For the text-containing cell, return its midpoint in [X, Y] coordinate format. 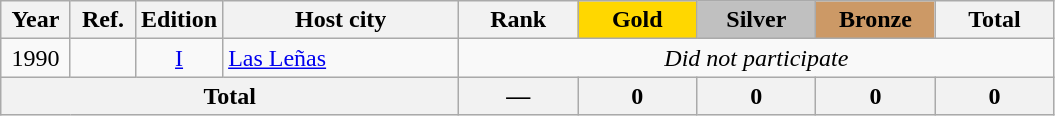
Gold [638, 20]
— [518, 96]
Did not participate [756, 58]
Silver [756, 20]
Ref. [102, 20]
Bronze [876, 20]
I [180, 58]
Edition [180, 20]
Host city [341, 20]
1990 [36, 58]
Rank [518, 20]
Year [36, 20]
Las Leñas [341, 58]
